Detect which cell encompasses the target text, then output its (X, Y) center coordinate. 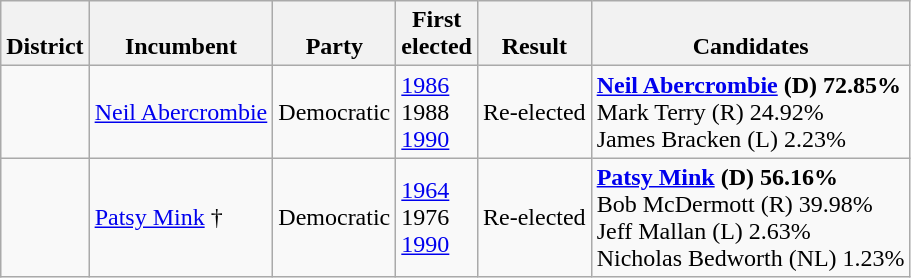
19641976 1990 (437, 218)
1986 1988 1990 (437, 112)
Patsy Mink † (181, 218)
Patsy Mink (D) 56.16%Bob McDermott (R) 39.98%Jeff Mallan (L) 2.63%Nicholas Bedworth (NL) 1.23% (750, 218)
District (45, 34)
Result (534, 34)
Incumbent (181, 34)
Neil Abercrombie (181, 112)
Firstelected (437, 34)
Party (334, 34)
Neil Abercrombie (D) 72.85%Mark Terry (R) 24.92%James Bracken (L) 2.23% (750, 112)
Candidates (750, 34)
